Search for the cell housing the specified text and yield its [X, Y] center coordinate. 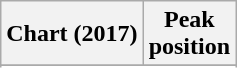
Peak position [189, 34]
Chart (2017) [72, 34]
